Return (X, Y) of the center of cell containing provided text 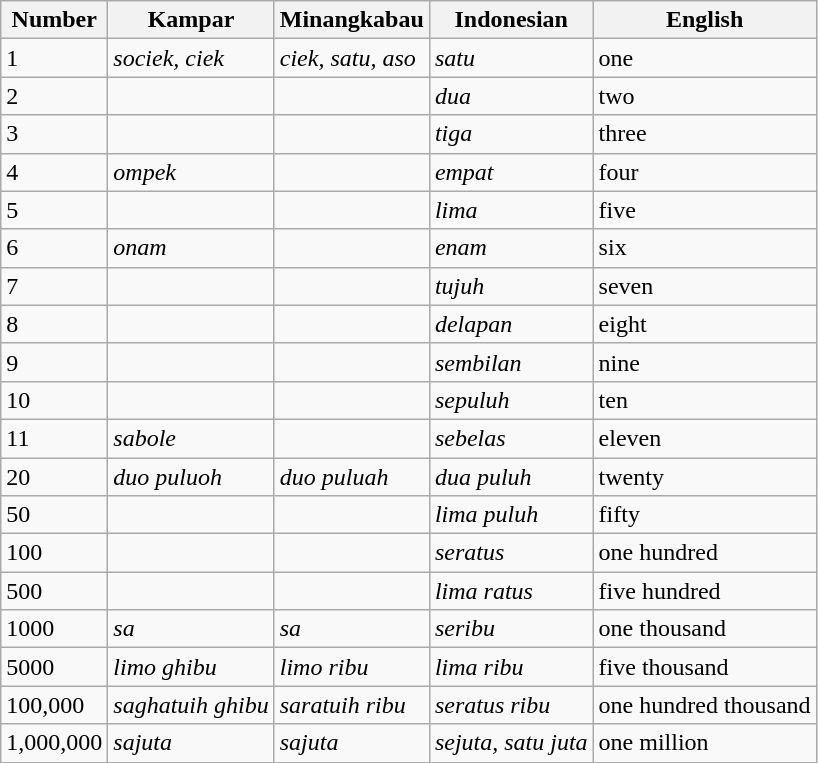
seven (704, 286)
lima puluh (511, 515)
seribu (511, 629)
1000 (54, 629)
sepuluh (511, 400)
lima ratus (511, 591)
English (704, 20)
Minangkabau (352, 20)
tujuh (511, 286)
8 (54, 324)
four (704, 172)
20 (54, 477)
lima ribu (511, 667)
Number (54, 20)
sociek, ciek (191, 58)
eight (704, 324)
enam (511, 248)
five (704, 210)
fifty (704, 515)
empat (511, 172)
lima (511, 210)
three (704, 134)
two (704, 96)
5 (54, 210)
one hundred thousand (704, 705)
Kampar (191, 20)
satu (511, 58)
dua (511, 96)
100 (54, 553)
sebelas (511, 438)
100,000 (54, 705)
saghatuih ghibu (191, 705)
3 (54, 134)
5000 (54, 667)
twenty (704, 477)
one (704, 58)
duo puluoh (191, 477)
2 (54, 96)
1,000,000 (54, 743)
sembilan (511, 362)
five hundred (704, 591)
ompek (191, 172)
seratus (511, 553)
Indonesian (511, 20)
delapan (511, 324)
sejuta, satu juta (511, 743)
limo ghibu (191, 667)
sabole (191, 438)
1 (54, 58)
nine (704, 362)
9 (54, 362)
7 (54, 286)
duo puluah (352, 477)
11 (54, 438)
limo ribu (352, 667)
10 (54, 400)
one thousand (704, 629)
onam (191, 248)
tiga (511, 134)
five thousand (704, 667)
50 (54, 515)
ciek, satu, aso (352, 58)
one hundred (704, 553)
6 (54, 248)
dua puluh (511, 477)
ten (704, 400)
eleven (704, 438)
4 (54, 172)
one million (704, 743)
500 (54, 591)
seratus ribu (511, 705)
saratuih ribu (352, 705)
six (704, 248)
